Scan for the cell matching the given text and deliver its [x, y] coordinate at center. 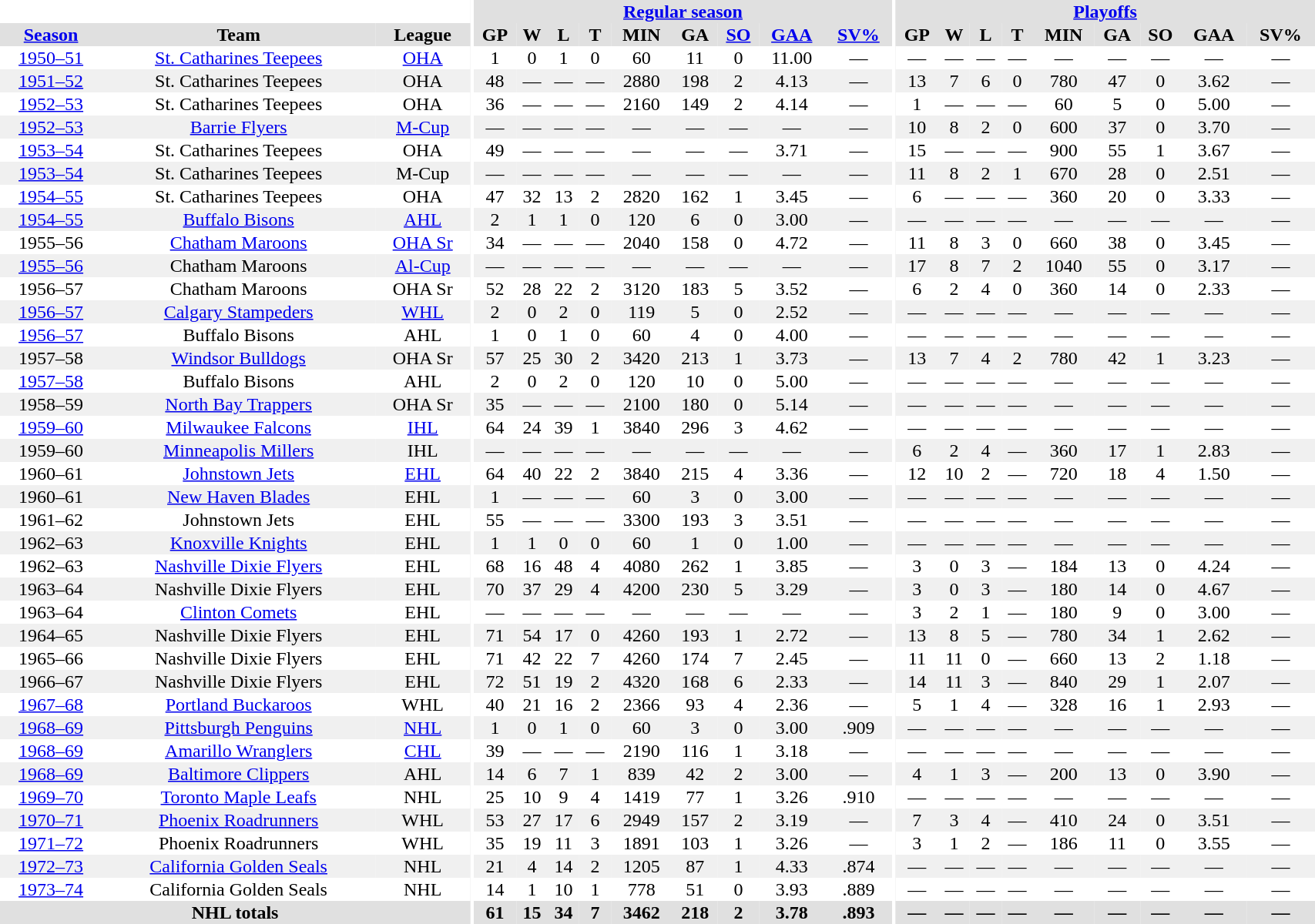
3120 [642, 289]
213 [695, 358]
720 [1064, 474]
87 [695, 866]
103 [695, 843]
4.24 [1214, 566]
2.93 [1214, 705]
2820 [642, 196]
1.18 [1214, 658]
157 [695, 820]
1040 [1064, 266]
3.93 [792, 889]
2.52 [792, 312]
4200 [642, 589]
11.00 [792, 58]
36 [495, 104]
North Bay Trappers [239, 404]
3.17 [1214, 266]
Windsor Bulldogs [239, 358]
5.14 [792, 404]
3.55 [1214, 843]
77 [695, 797]
1970–71 [51, 820]
3.85 [792, 566]
3420 [642, 358]
2366 [642, 705]
186 [1064, 843]
.909 [859, 728]
32 [532, 196]
Knoxville Knights [239, 543]
Al-Cup [422, 266]
296 [695, 427]
3.90 [1214, 774]
CHL [422, 751]
1958–59 [51, 404]
778 [642, 889]
840 [1064, 681]
262 [695, 566]
Toronto Maple Leafs [239, 797]
1964–65 [51, 635]
1971–72 [51, 843]
Baltimore Clippers [239, 774]
27 [532, 820]
184 [1064, 566]
Calgary Stampeders [239, 312]
3.78 [792, 912]
4.33 [792, 866]
League [422, 35]
4.14 [792, 104]
3.67 [1214, 150]
410 [1064, 820]
NHL totals [235, 912]
70 [495, 589]
158 [695, 243]
218 [695, 912]
3.18 [792, 751]
2.51 [1214, 173]
1.50 [1214, 474]
3300 [642, 520]
4.00 [792, 335]
119 [642, 312]
1965–66 [51, 658]
1966–67 [51, 681]
12 [917, 474]
Minneapolis Millers [239, 450]
174 [695, 658]
Playoffs [1105, 12]
1891 [642, 843]
600 [1064, 127]
Regular season [683, 12]
4.67 [1214, 589]
Clinton Comets [239, 612]
670 [1064, 173]
.893 [859, 912]
.874 [859, 866]
1969–70 [51, 797]
1961–62 [51, 520]
72 [495, 681]
839 [642, 774]
4080 [642, 566]
215 [695, 474]
1951–52 [51, 81]
38 [1117, 243]
93 [695, 705]
3.70 [1214, 127]
53 [495, 820]
Amarillo Wranglers [239, 751]
1972–73 [51, 866]
3.71 [792, 150]
30 [564, 358]
Milwaukee Falcons [239, 427]
116 [695, 751]
3.36 [792, 474]
162 [695, 196]
54 [532, 635]
3.29 [792, 589]
2.72 [792, 635]
1205 [642, 866]
168 [695, 681]
Barrie Flyers [239, 127]
New Haven Blades [239, 497]
Team [239, 35]
4320 [642, 681]
149 [695, 104]
.910 [859, 797]
1973–74 [51, 889]
3.73 [792, 358]
200 [1064, 774]
2190 [642, 751]
1950–51 [51, 58]
3462 [642, 912]
68 [495, 566]
2.45 [792, 658]
3.19 [792, 820]
2040 [642, 243]
.889 [859, 889]
57 [495, 358]
2100 [642, 404]
4.72 [792, 243]
3.23 [1214, 358]
4.13 [792, 81]
230 [695, 589]
4.62 [792, 427]
198 [695, 81]
49 [495, 150]
3.62 [1214, 81]
2160 [642, 104]
3.33 [1214, 196]
328 [1064, 705]
20 [1117, 196]
Season [51, 35]
900 [1064, 150]
18 [1117, 474]
2.62 [1214, 635]
1967–68 [51, 705]
2.36 [792, 705]
2880 [642, 81]
2.83 [1214, 450]
52 [495, 289]
1419 [642, 797]
3.52 [792, 289]
1.00 [792, 543]
183 [695, 289]
2949 [642, 820]
61 [495, 912]
Portland Buckaroos [239, 705]
Pittsburgh Penguins [239, 728]
2.07 [1214, 681]
